Identify which cell holds the provided text, then report its [x, y] central coordinate. 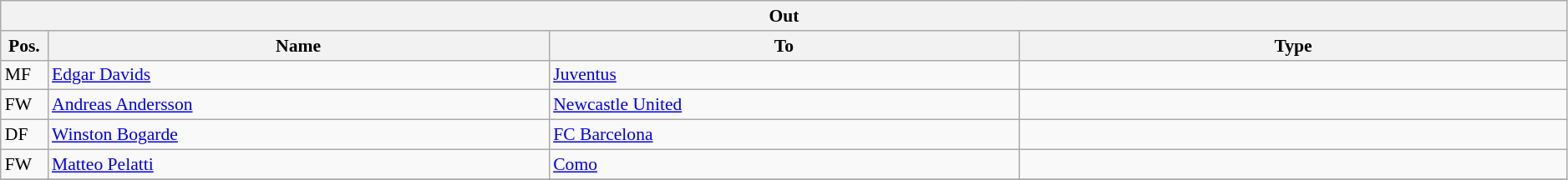
Andreas Andersson [298, 105]
Edgar Davids [298, 75]
MF [24, 75]
Type [1293, 46]
FC Barcelona [784, 135]
Newcastle United [784, 105]
Pos. [24, 46]
Out [784, 16]
To [784, 46]
Juventus [784, 75]
Winston Bogarde [298, 135]
Name [298, 46]
Matteo Pelatti [298, 164]
DF [24, 135]
Como [784, 164]
